Pinpoint the cell where the given text exists, returning its (X, Y) midpoint coordinate. 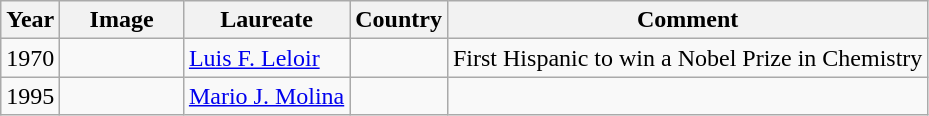
Luis F. Leloir (266, 58)
Year (30, 20)
Image (122, 20)
1995 (30, 96)
First Hispanic to win a Nobel Prize in Chemistry (687, 58)
Country (399, 20)
1970 (30, 58)
Laureate (266, 20)
Mario J. Molina (266, 96)
Comment (687, 20)
